Identify which cell holds the provided text, then report its [X, Y] central coordinate. 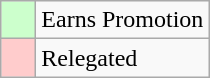
Relegated [122, 58]
Earns Promotion [122, 20]
